Return the [X, Y] coordinate for the center point of the cell that contains the specified text.  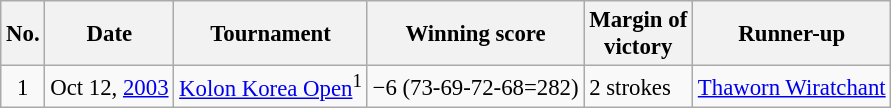
Tournament [270, 34]
Date [110, 34]
2 strokes [638, 87]
1 [23, 87]
No. [23, 34]
Thaworn Wiratchant [792, 87]
−6 (73-69-72-68=282) [476, 87]
Oct 12, 2003 [110, 87]
Runner-up [792, 34]
Winning score [476, 34]
Margin ofvictory [638, 34]
Kolon Korea Open1 [270, 87]
